Return the (x, y) coordinate for the center point of the cell that contains the specified text.  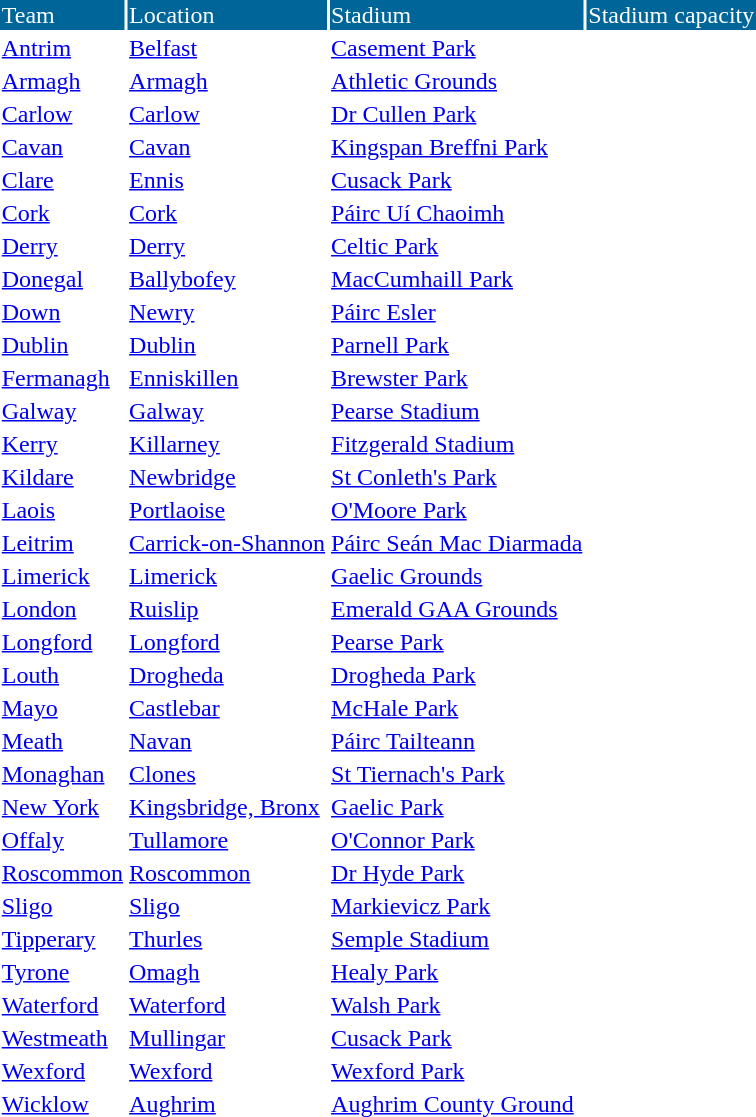
Navan (228, 741)
Drogheda (228, 675)
Páirc Uí Chaoimh (457, 213)
Páirc Esler (457, 312)
Ennis (228, 180)
Tyrone (62, 972)
Offaly (62, 840)
Leitrim (62, 543)
Parnell Park (457, 345)
Castlebar (228, 708)
Team (62, 15)
Ruislip (228, 609)
Páirc Tailteann (457, 741)
Casement Park (457, 48)
Healy Park (457, 972)
Newry (228, 312)
Clare (62, 180)
Kingsbridge, Bronx (228, 807)
St Conleth's Park (457, 477)
Location (228, 15)
Tipperary (62, 939)
New York (62, 807)
Tullamore (228, 840)
Drogheda Park (457, 675)
Dr Cullen Park (457, 114)
London (62, 609)
O'Moore Park (457, 510)
Walsh Park (457, 1005)
Páirc Seán Mac Diarmada (457, 543)
Athletic Grounds (457, 81)
Antrim (62, 48)
Belfast (228, 48)
Donegal (62, 279)
Westmeath (62, 1038)
Newbridge (228, 477)
Kildare (62, 477)
Carrick-on-Shannon (228, 543)
Monaghan (62, 774)
Meath (62, 741)
Kerry (62, 444)
Brewster Park (457, 378)
O'Connor Park (457, 840)
St Tiernach's Park (457, 774)
Semple Stadium (457, 939)
Stadium (457, 15)
McHale Park (457, 708)
Fermanagh (62, 378)
Enniskillen (228, 378)
Gaelic Park (457, 807)
Portlaoise (228, 510)
Stadium capacity (672, 15)
Down (62, 312)
Emerald GAA Grounds (457, 609)
Dr Hyde Park (457, 873)
Mayo (62, 708)
Pearse Stadium (457, 411)
Killarney (228, 444)
Wexford Park (457, 1071)
Celtic Park (457, 246)
Pearse Park (457, 642)
Ballybofey (228, 279)
Kingspan Breffni Park (457, 147)
Omagh (228, 972)
Louth (62, 675)
Clones (228, 774)
Gaelic Grounds (457, 576)
Markievicz Park (457, 906)
Mullingar (228, 1038)
Fitzgerald Stadium (457, 444)
MacCumhaill Park (457, 279)
Laois (62, 510)
Thurles (228, 939)
